Find where the given text appears and provide that cell's center as [x, y] coordinate. 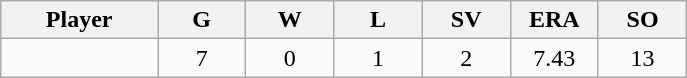
G [202, 20]
Player [80, 20]
L [378, 20]
2 [466, 58]
SV [466, 20]
ERA [554, 20]
W [290, 20]
13 [642, 58]
7.43 [554, 58]
7 [202, 58]
0 [290, 58]
1 [378, 58]
SO [642, 20]
